Return [x, y] of the center of cell containing provided text 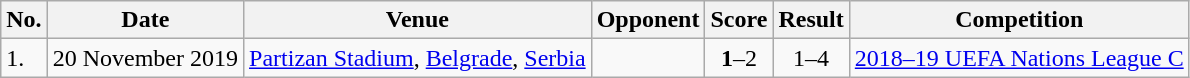
Venue [418, 20]
1–4 [811, 58]
Opponent [648, 20]
1. [24, 58]
20 November 2019 [145, 58]
Date [145, 20]
Result [811, 20]
1–2 [739, 58]
No. [24, 20]
2018–19 UEFA Nations League C [1019, 58]
Partizan Stadium, Belgrade, Serbia [418, 58]
Score [739, 20]
Competition [1019, 20]
